Return the [X, Y] coordinate for the center point of the cell that contains the specified text.  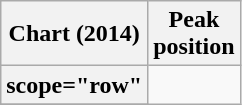
scope="row" [74, 85]
Peakposition [194, 34]
Chart (2014) [74, 34]
